Identify which cell holds the provided text, then report its (X, Y) central coordinate. 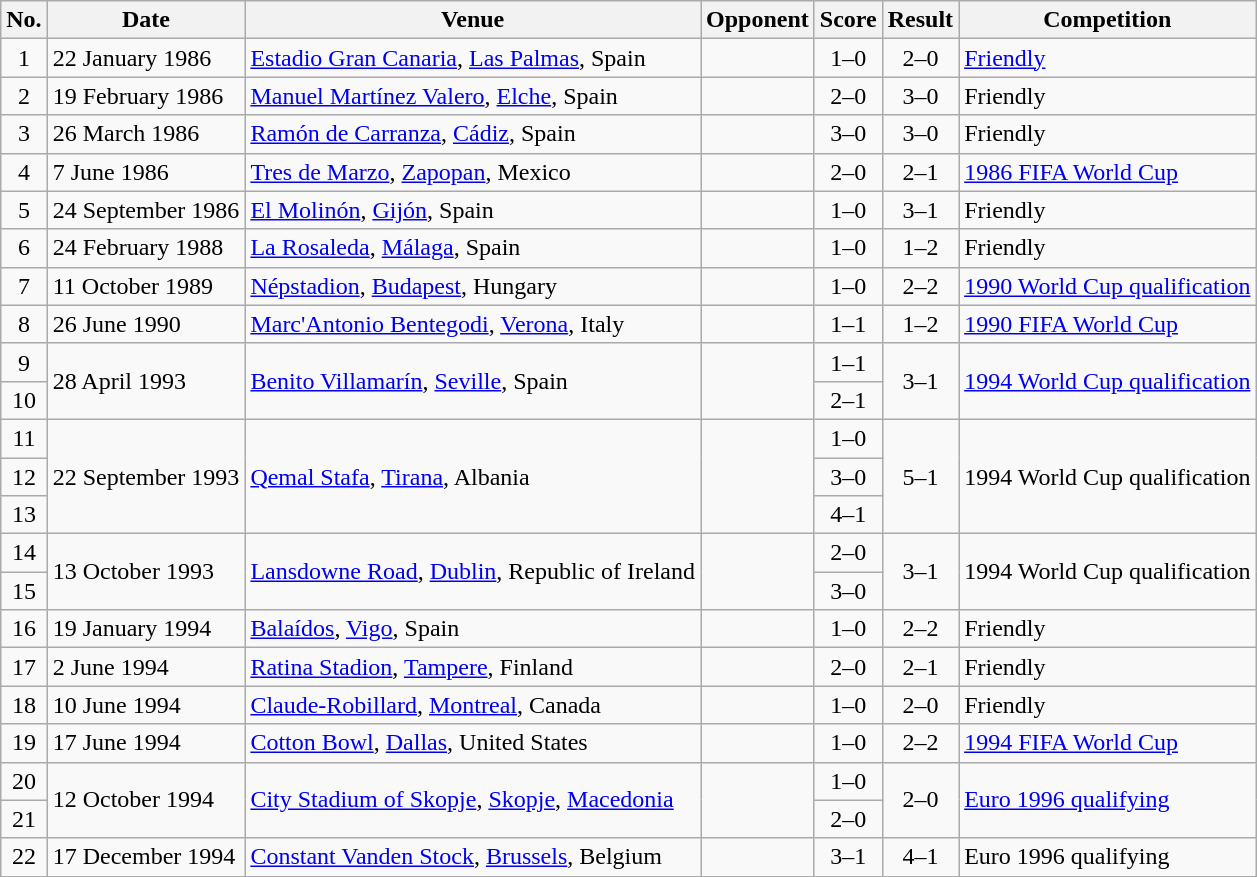
22 (24, 857)
11 October 1989 (146, 286)
1986 FIFA World Cup (1108, 172)
7 June 1986 (146, 172)
13 October 1993 (146, 572)
Benito Villamarín, Seville, Spain (473, 381)
13 (24, 515)
3 (24, 134)
15 (24, 591)
18 (24, 705)
22 September 1993 (146, 476)
Estadio Gran Canaria, Las Palmas, Spain (473, 58)
Manuel Martínez Valero, Elche, Spain (473, 96)
17 June 1994 (146, 743)
No. (24, 20)
12 (24, 477)
La Rosaleda, Málaga, Spain (473, 248)
Lansdowne Road, Dublin, Republic of Ireland (473, 572)
Venue (473, 20)
Cotton Bowl, Dallas, United States (473, 743)
24 September 1986 (146, 210)
1994 FIFA World Cup (1108, 743)
Date (146, 20)
7 (24, 286)
17 (24, 667)
1990 FIFA World Cup (1108, 324)
28 April 1993 (146, 381)
19 February 1986 (146, 96)
Opponent (757, 20)
1 (24, 58)
19 January 1994 (146, 629)
20 (24, 781)
14 (24, 553)
9 (24, 362)
5–1 (920, 476)
Ramón de Carranza, Cádiz, Spain (473, 134)
17 December 1994 (146, 857)
Balaídos, Vigo, Spain (473, 629)
2 (24, 96)
Score (848, 20)
24 February 1988 (146, 248)
5 (24, 210)
2 June 1994 (146, 667)
Marc'Antonio Bentegodi, Verona, Italy (473, 324)
Ratina Stadion, Tampere, Finland (473, 667)
Claude-Robillard, Montreal, Canada (473, 705)
Tres de Marzo, Zapopan, Mexico (473, 172)
22 January 1986 (146, 58)
16 (24, 629)
Constant Vanden Stock, Brussels, Belgium (473, 857)
Competition (1108, 20)
10 June 1994 (146, 705)
El Molinón, Gijón, Spain (473, 210)
Qemal Stafa, Tirana, Albania (473, 476)
Result (920, 20)
4 (24, 172)
26 March 1986 (146, 134)
11 (24, 438)
Népstadion, Budapest, Hungary (473, 286)
12 October 1994 (146, 800)
6 (24, 248)
8 (24, 324)
26 June 1990 (146, 324)
10 (24, 400)
21 (24, 819)
19 (24, 743)
1990 World Cup qualification (1108, 286)
City Stadium of Skopje, Skopje, Macedonia (473, 800)
